Return (x, y) of the center of cell containing provided text 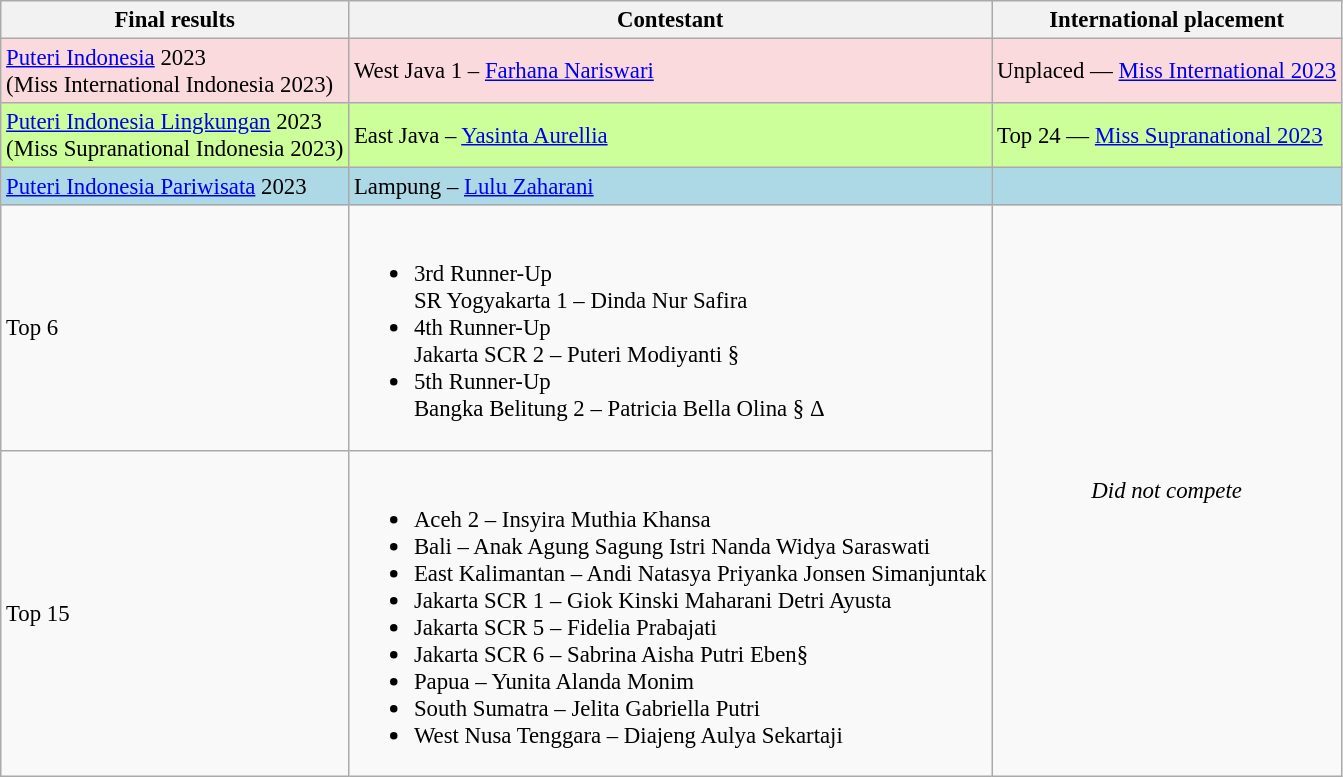
Final results (175, 20)
Top 15 (175, 613)
Puteri Indonesia 2023(Miss International Indonesia 2023) (175, 72)
West Java 1 – Farhana Nariswari (670, 72)
International placement (1167, 20)
East Java – Yasinta Aurellia (670, 136)
Lampung – Lulu Zaharani (670, 187)
Did not compete (1167, 490)
Puteri Indonesia Lingkungan 2023(Miss Supranational Indonesia 2023) (175, 136)
Contestant (670, 20)
Puteri Indonesia Pariwisata 2023 (175, 187)
Top 24 — Miss Supranational 2023 (1167, 136)
Top 6 (175, 328)
Unplaced — Miss International 2023 (1167, 72)
